Find where the given text appears and provide that cell's center as (x, y) coordinate. 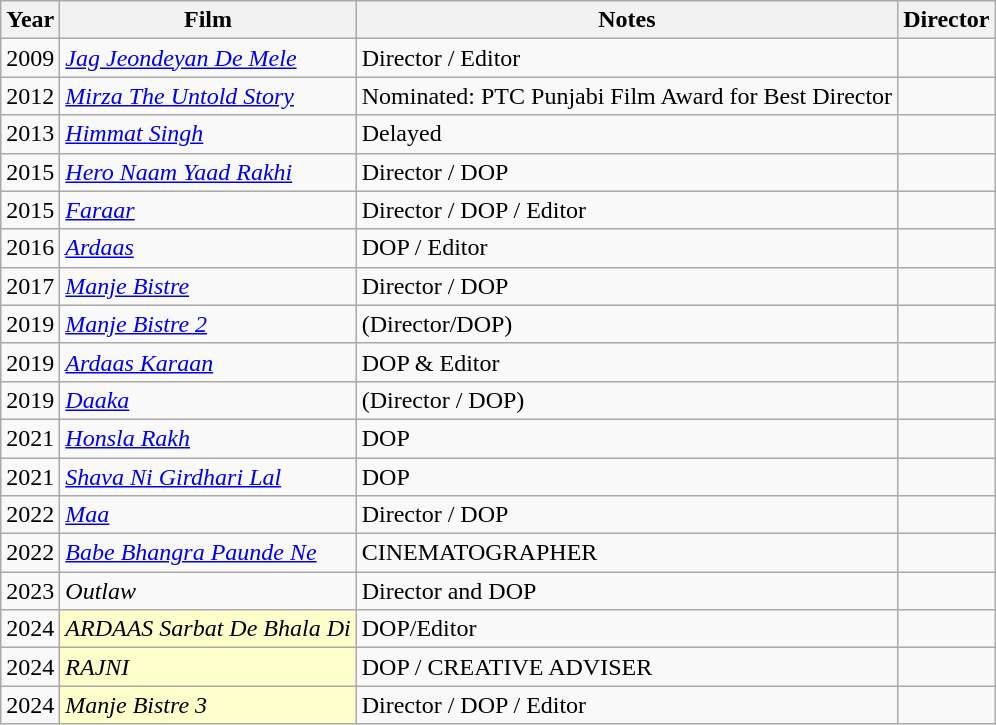
2017 (30, 286)
2013 (30, 134)
Ardaas Karaan (208, 362)
Hero Naam Yaad Rakhi (208, 172)
Honsla Rakh (208, 438)
Mirza The Untold Story (208, 96)
Nominated: PTC Punjabi Film Award for Best Director (626, 96)
2012 (30, 96)
Manje Bistre 3 (208, 705)
Director / Editor (626, 58)
RAJNI (208, 667)
Shava Ni Girdhari Lal (208, 477)
Jag Jeondeyan De Mele (208, 58)
(Director/DOP) (626, 324)
2016 (30, 248)
Babe Bhangra Paunde Ne (208, 553)
Year (30, 20)
(Director / DOP) (626, 400)
Film (208, 20)
ARDAAS Sarbat De Bhala Di (208, 629)
DOP/Editor (626, 629)
Daaka (208, 400)
DOP / CREATIVE ADVISER (626, 667)
Faraar (208, 210)
DOP / Editor (626, 248)
Maa (208, 515)
Outlaw (208, 591)
CINEMATOGRAPHER (626, 553)
Director and DOP (626, 591)
Manje Bistre (208, 286)
DOP & Editor (626, 362)
2023 (30, 591)
Manje Bistre 2 (208, 324)
Delayed (626, 134)
Himmat Singh (208, 134)
Notes (626, 20)
2009 (30, 58)
Ardaas (208, 248)
Director (946, 20)
